Return (X, Y) of the center of cell containing provided text 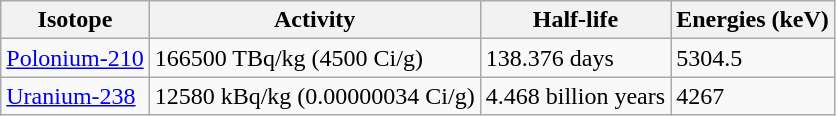
Uranium-238 (75, 96)
138.376 days (575, 58)
Energies (keV) (753, 20)
166500 TBq/kg (4500 Ci/g) (314, 58)
Half-life (575, 20)
Polonium-210 (75, 58)
4.468 billion years (575, 96)
Activity (314, 20)
12580 kBq/kg (0.00000034 Ci/g) (314, 96)
4267 (753, 96)
Isotope (75, 20)
5304.5 (753, 58)
